Locate the cell with the specified text and output its [x, y] center coordinate. 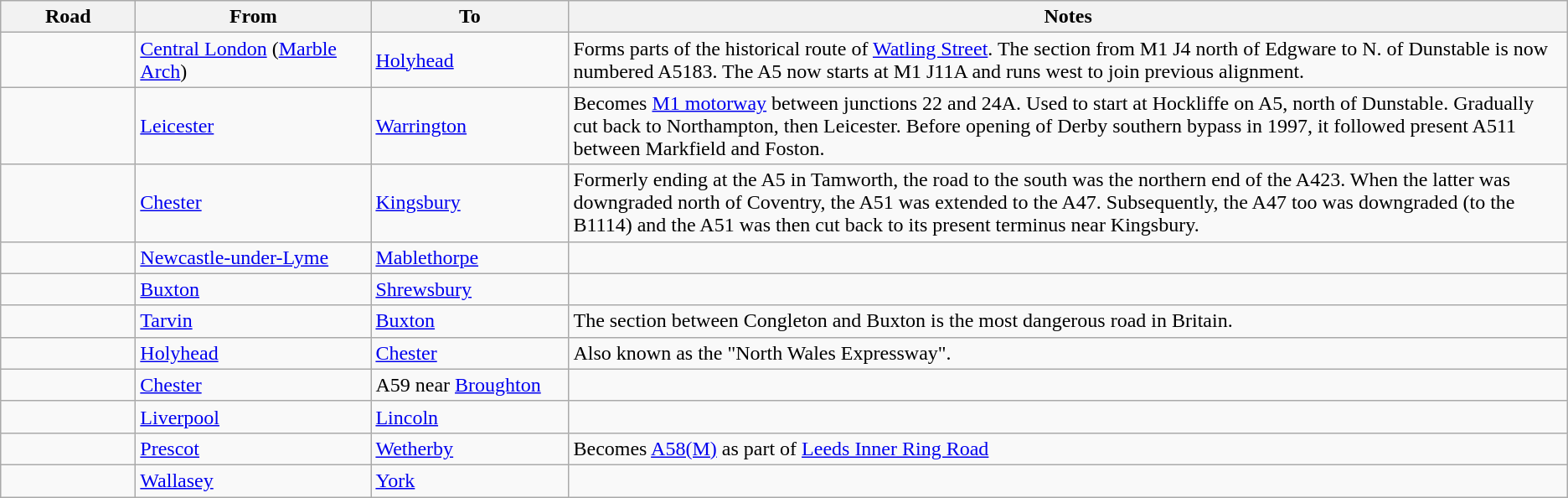
Newcastle-under-Lyme [253, 257]
Wallasey [253, 480]
York [470, 480]
Central London (Marble Arch) [253, 60]
Becomes A58(M) as part of Leeds Inner Ring Road [1068, 449]
Also known as the "North Wales Expressway". [1068, 353]
The section between Congleton and Buxton is the most dangerous road in Britain. [1068, 321]
Warrington [470, 126]
Liverpool [253, 417]
Lincoln [470, 417]
Mablethorpe [470, 257]
Prescot [253, 449]
Shrewsbury [470, 289]
A59 near Broughton [470, 385]
Notes [1068, 17]
Tarvin [253, 321]
Wetherby [470, 449]
Road [69, 17]
From [253, 17]
To [470, 17]
Kingsbury [470, 203]
Leicester [253, 126]
